Determine the (X, Y) coordinate at the center of the cell enclosing the given text.  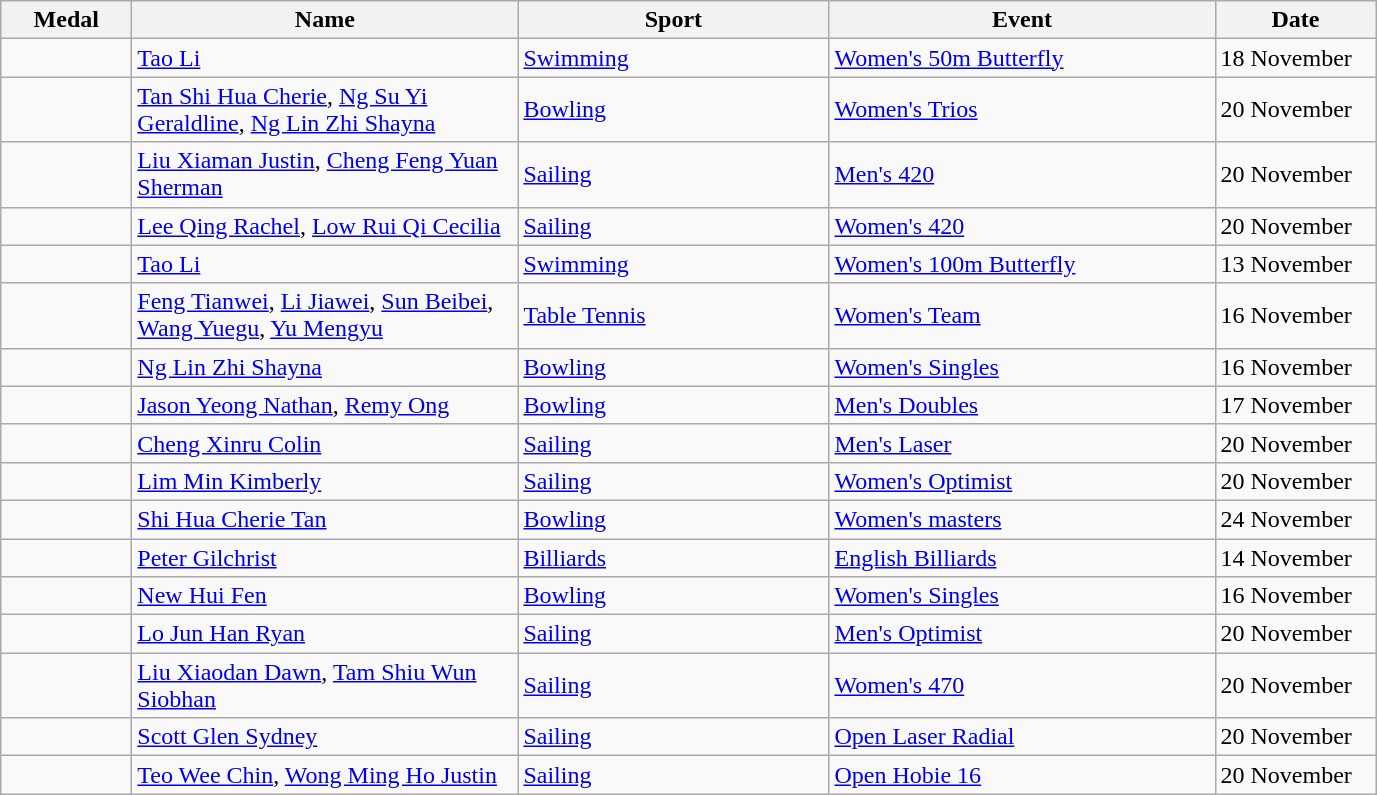
Tan Shi Hua Cherie, Ng Su Yi Geraldline, Ng Lin Zhi Shayna (325, 110)
Open Hobie 16 (1022, 775)
Women's Trios (1022, 110)
Lee Qing Rachel, Low Rui Qi Cecilia (325, 226)
Lim Min Kimberly (325, 481)
Event (1022, 20)
English Billiards (1022, 557)
Men's Optimist (1022, 634)
Women's masters (1022, 519)
Table Tennis (674, 316)
Liu Xiaman Justin, Cheng Feng Yuan Sherman (325, 174)
Jason Yeong Nathan, Remy Ong (325, 405)
13 November (1296, 264)
New Hui Fen (325, 596)
Women's 420 (1022, 226)
Open Laser Radial (1022, 737)
Men's Laser (1022, 443)
Teo Wee Chin, Wong Ming Ho Justin (325, 775)
Women's 50m Butterfly (1022, 58)
18 November (1296, 58)
Scott Glen Sydney (325, 737)
Feng Tianwei, Li Jiawei, Sun Beibei, Wang Yuegu, Yu Mengyu (325, 316)
Men's 420 (1022, 174)
17 November (1296, 405)
Sport (674, 20)
Liu Xiaodan Dawn, Tam Shiu Wun Siobhan (325, 686)
24 November (1296, 519)
Women's Optimist (1022, 481)
Women's Team (1022, 316)
Billiards (674, 557)
Men's Doubles (1022, 405)
14 November (1296, 557)
Cheng Xinru Colin (325, 443)
Name (325, 20)
Peter Gilchrist (325, 557)
Medal (66, 20)
Women's 100m Butterfly (1022, 264)
Shi Hua Cherie Tan (325, 519)
Date (1296, 20)
Women's 470 (1022, 686)
Ng Lin Zhi Shayna (325, 367)
Lo Jun Han Ryan (325, 634)
